Return the [X, Y] coordinate for the center point of the cell that contains the specified text.  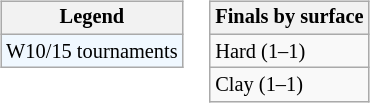
Legend [92, 18]
Clay (1–1) [289, 85]
Hard (1–1) [289, 51]
Finals by surface [289, 18]
W10/15 tournaments [92, 51]
